Pinpoint the cell where the given text exists, returning its (x, y) midpoint coordinate. 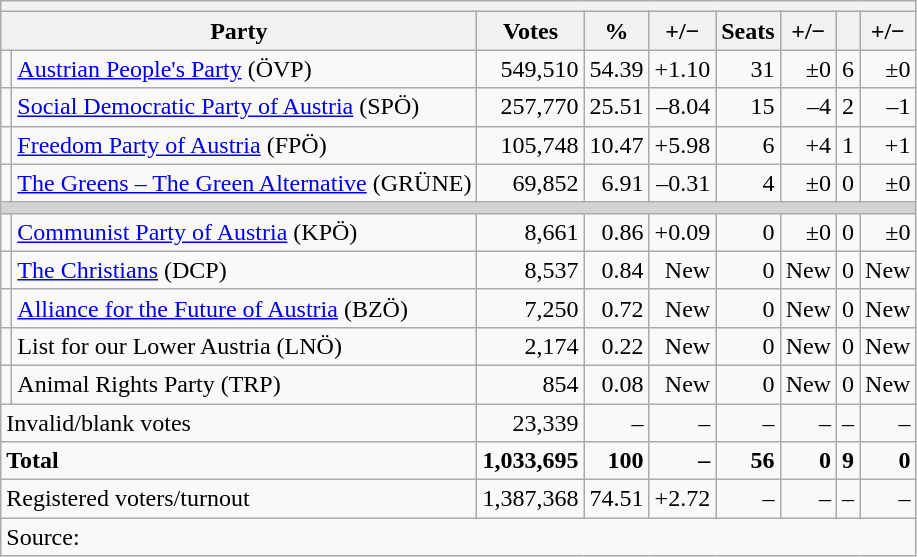
0.86 (616, 232)
+1.10 (682, 69)
854 (530, 384)
% (616, 31)
2,174 (530, 346)
10.47 (616, 145)
Social Democratic Party of Austria (SPÖ) (244, 107)
–4 (808, 107)
1,387,368 (530, 499)
1,033,695 (530, 461)
0.72 (616, 308)
The Greens – The Green Alternative (GRÜNE) (244, 183)
–8.04 (682, 107)
0.08 (616, 384)
Freedom Party of Austria (FPÖ) (244, 145)
Communist Party of Austria (KPÖ) (244, 232)
Votes (530, 31)
+0.09 (682, 232)
25.51 (616, 107)
8,537 (530, 270)
Austrian People's Party (ÖVP) (244, 69)
Source: (458, 537)
56 (748, 461)
9 (848, 461)
Alliance for the Future of Austria (BZÖ) (244, 308)
+2.72 (682, 499)
–0.31 (682, 183)
Party (239, 31)
2 (848, 107)
Total (239, 461)
+1 (888, 145)
69,852 (530, 183)
Registered voters/turnout (239, 499)
105,748 (530, 145)
15 (748, 107)
0.84 (616, 270)
54.39 (616, 69)
1 (848, 145)
74.51 (616, 499)
31 (748, 69)
100 (616, 461)
Invalid/blank votes (239, 423)
+4 (808, 145)
257,770 (530, 107)
549,510 (530, 69)
23,339 (530, 423)
The Christians (DCP) (244, 270)
List for our Lower Austria (LNÖ) (244, 346)
6.91 (616, 183)
+5.98 (682, 145)
0.22 (616, 346)
4 (748, 183)
–1 (888, 107)
7,250 (530, 308)
Seats (748, 31)
8,661 (530, 232)
Animal Rights Party (TRP) (244, 384)
